Determine the (x, y) coordinate at the center of the cell enclosing the given text.  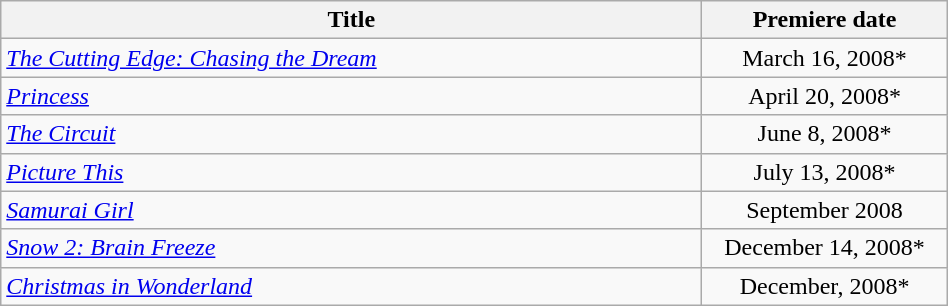
June 8, 2008* (824, 134)
Princess (352, 96)
Samurai Girl (352, 210)
Christmas in Wonderland (352, 286)
The Cutting Edge: Chasing the Dream (352, 58)
December 14, 2008* (824, 248)
Snow 2: Brain Freeze (352, 248)
Title (352, 20)
April 20, 2008* (824, 96)
December, 2008* (824, 286)
Picture This (352, 172)
March 16, 2008* (824, 58)
July 13, 2008* (824, 172)
September 2008 (824, 210)
The Circuit (352, 134)
Premiere date (824, 20)
